Extract the (x, y) coordinate from the center of the cell holding the provided text.  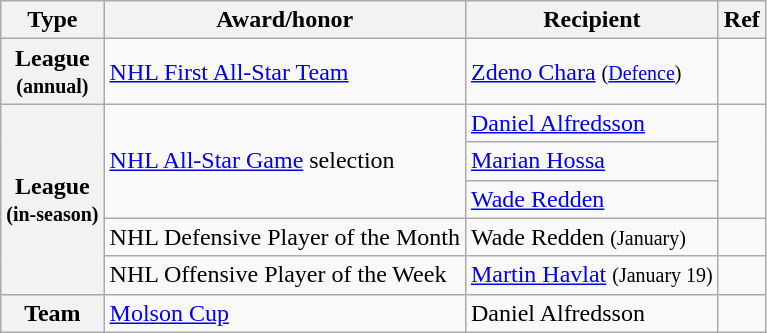
Molson Cup (284, 313)
Team (52, 313)
Zdeno Chara (Defence) (592, 72)
Type (52, 20)
League(in-season) (52, 199)
NHL Offensive Player of the Week (284, 275)
Award/honor (284, 20)
Marian Hossa (592, 161)
Martin Havlat (January 19) (592, 275)
NHL First All-Star Team (284, 72)
Recipient (592, 20)
Wade Redden (592, 199)
NHL Defensive Player of the Month (284, 237)
Ref (742, 20)
Wade Redden (January) (592, 237)
NHL All-Star Game selection (284, 161)
League(annual) (52, 72)
